Scan for the cell matching the given text and deliver its [x, y] coordinate at center. 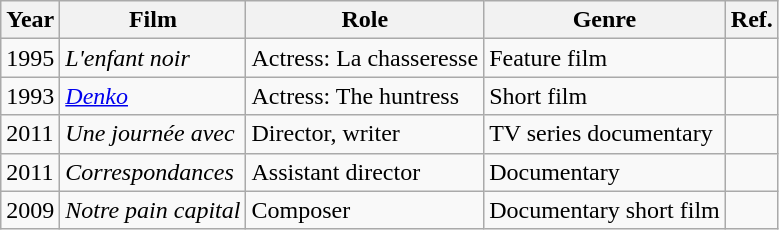
Film [153, 20]
Notre pain capital [153, 210]
1995 [30, 58]
2009 [30, 210]
Documentary [605, 172]
Role [365, 20]
Assistant director [365, 172]
Ref. [752, 20]
Denko [153, 96]
Une journée avec [153, 134]
Actress: La chasseresse [365, 58]
Director, writer [365, 134]
L'enfant noir [153, 58]
Short film [605, 96]
Actress: The huntress [365, 96]
Year [30, 20]
Feature film [605, 58]
Correspondances [153, 172]
Composer [365, 210]
TV series documentary [605, 134]
Genre [605, 20]
Documentary short film [605, 210]
1993 [30, 96]
